Locate the cell with the specified text and output its [x, y] center coordinate. 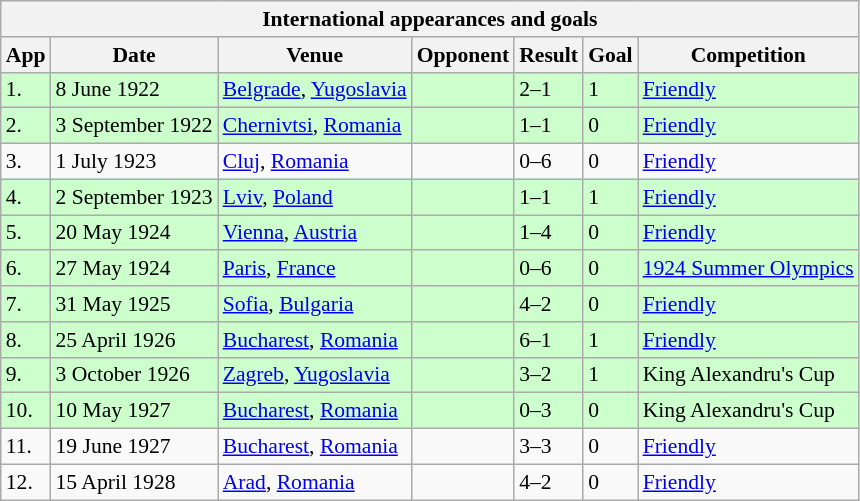
Cluj, Romania [315, 162]
App [26, 55]
20 May 1924 [134, 233]
Zagreb, Yugoslavia [315, 375]
31 May 1925 [134, 304]
25 April 1926 [134, 340]
3. [26, 162]
12. [26, 482]
International appearances and goals [430, 19]
9. [26, 375]
Vienna, Austria [315, 233]
3 September 1922 [134, 126]
0–3 [548, 411]
Lviv, Poland [315, 197]
10. [26, 411]
8 June 1922 [134, 90]
Goal [610, 55]
4. [26, 197]
Competition [748, 55]
Opponent [464, 55]
3–3 [548, 447]
1 July 1923 [134, 162]
Belgrade, Yugoslavia [315, 90]
Sofia, Bulgaria [315, 304]
Venue [315, 55]
11. [26, 447]
3–2 [548, 375]
6. [26, 269]
2. [26, 126]
7. [26, 304]
Date [134, 55]
2–1 [548, 90]
6–1 [548, 340]
27 May 1924 [134, 269]
15 April 1928 [134, 482]
Paris, France [315, 269]
8. [26, 340]
2 September 1923 [134, 197]
Chernivtsi, Romania [315, 126]
1–4 [548, 233]
Result [548, 55]
1924 Summer Olympics [748, 269]
3 October 1926 [134, 375]
1. [26, 90]
Arad, Romania [315, 482]
10 May 1927 [134, 411]
5. [26, 233]
19 June 1927 [134, 447]
